Search for the cell housing the specified text and yield its [X, Y] center coordinate. 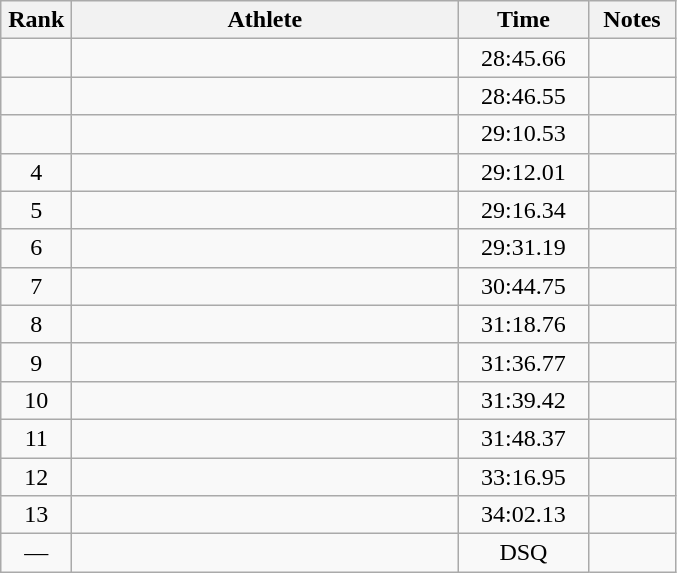
9 [36, 362]
31:39.42 [524, 400]
4 [36, 172]
31:18.76 [524, 324]
13 [36, 515]
29:16.34 [524, 210]
29:31.19 [524, 248]
Athlete [265, 20]
28:46.55 [524, 96]
7 [36, 286]
6 [36, 248]
5 [36, 210]
31:36.77 [524, 362]
29:10.53 [524, 134]
Notes [632, 20]
Rank [36, 20]
12 [36, 477]
Time [524, 20]
DSQ [524, 553]
34:02.13 [524, 515]
11 [36, 438]
31:48.37 [524, 438]
33:16.95 [524, 477]
29:12.01 [524, 172]
8 [36, 324]
30:44.75 [524, 286]
10 [36, 400]
— [36, 553]
28:45.66 [524, 58]
